Locate the cell with the specified text and output its [X, Y] center coordinate. 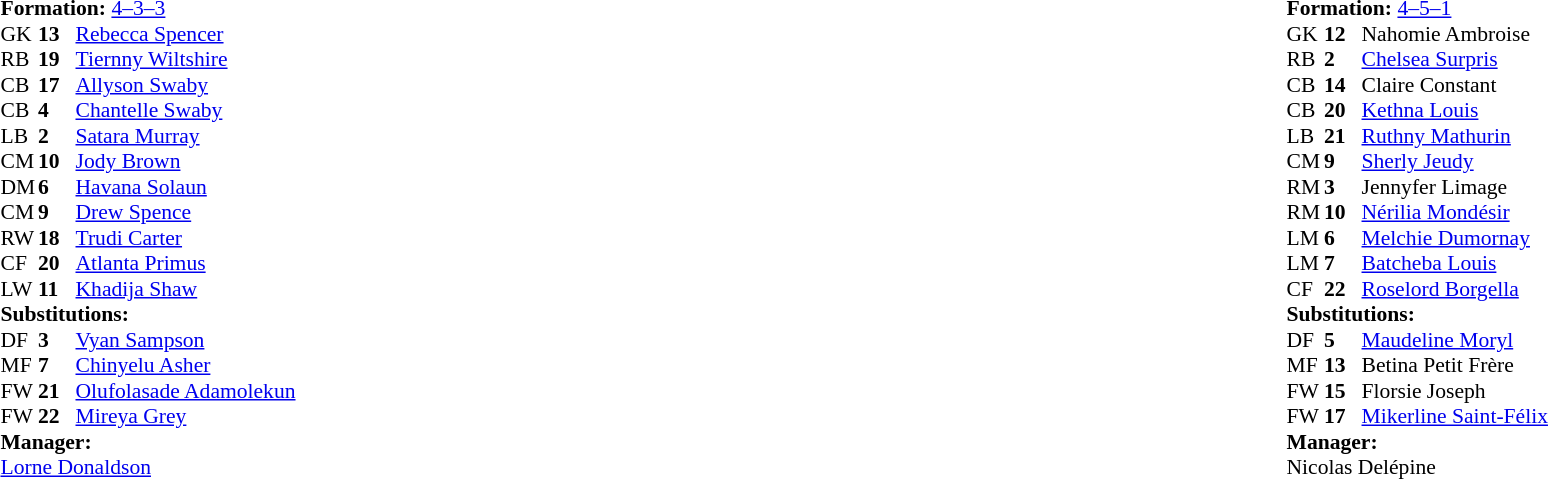
14 [1343, 85]
Jennyfer Limage [1455, 187]
4 [57, 111]
Melchie Dumornay [1455, 238]
Atlanta Primus [186, 263]
Rebecca Spencer [186, 34]
Vyan Sampson [186, 340]
Olufolasade Adamolekun [186, 391]
Maudeline Moryl [1455, 340]
Drew Spence [186, 213]
Nahomie Ambroise [1455, 34]
Roselord Borgella [1455, 289]
Mikerline Saint-Félix [1455, 417]
Mireya Grey [186, 417]
RW [19, 238]
Trudi Carter [186, 238]
Allyson Swaby [186, 85]
Jody Brown [186, 161]
Chelsea Surpris [1455, 59]
Claire Constant [1455, 85]
15 [1343, 391]
Nérilia Mondésir [1455, 213]
Batcheba Louis [1455, 263]
18 [57, 238]
Ruthny Mathurin [1455, 136]
19 [57, 59]
12 [1343, 34]
DM [19, 187]
Chantelle Swaby [186, 111]
Sherly Jeudy [1455, 161]
5 [1343, 340]
Florsie Joseph [1455, 391]
Satara Murray [186, 136]
Chinyelu Asher [186, 365]
Tiernny Wiltshire [186, 59]
LW [19, 289]
Khadija Shaw [186, 289]
Kethna Louis [1455, 111]
Betina Petit Frère [1455, 365]
Havana Solaun [186, 187]
11 [57, 289]
